Locate the cell with the specified text and output its (X, Y) center coordinate. 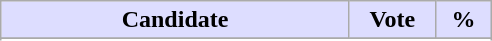
% (463, 20)
Vote (392, 20)
Candidate (176, 20)
